Detect which cell encompasses the target text, then output its (x, y) center coordinate. 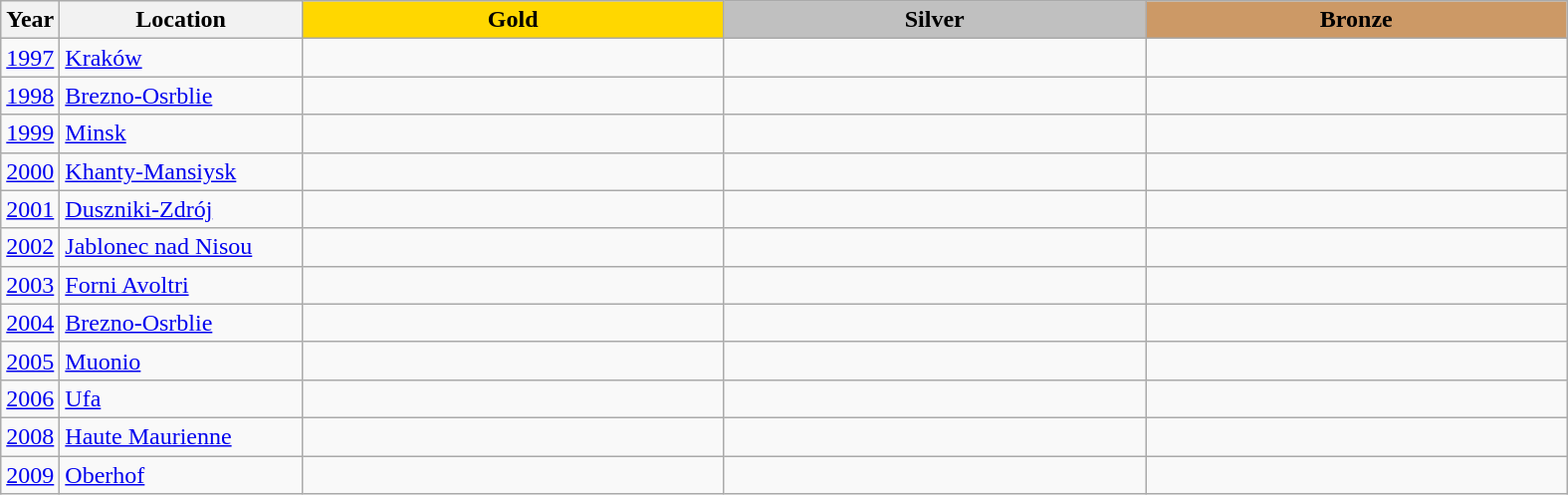
Muonio (181, 361)
2002 (30, 247)
2003 (30, 285)
Forni Avoltri (181, 285)
2001 (30, 209)
Minsk (181, 133)
1997 (30, 58)
1999 (30, 133)
2004 (30, 323)
2006 (30, 398)
1998 (30, 96)
Kraków (181, 58)
2008 (30, 436)
2000 (30, 171)
Bronze (1356, 20)
Oberhof (181, 475)
Duszniki-Zdrój (181, 209)
2009 (30, 475)
Year (30, 20)
Jablonec nad Nisou (181, 247)
2005 (30, 361)
Khanty-Mansiysk (181, 171)
Ufa (181, 398)
Location (181, 20)
Gold (513, 20)
Haute Maurienne (181, 436)
Silver (935, 20)
